Scan for the cell matching the given text and deliver its [x, y] coordinate at center. 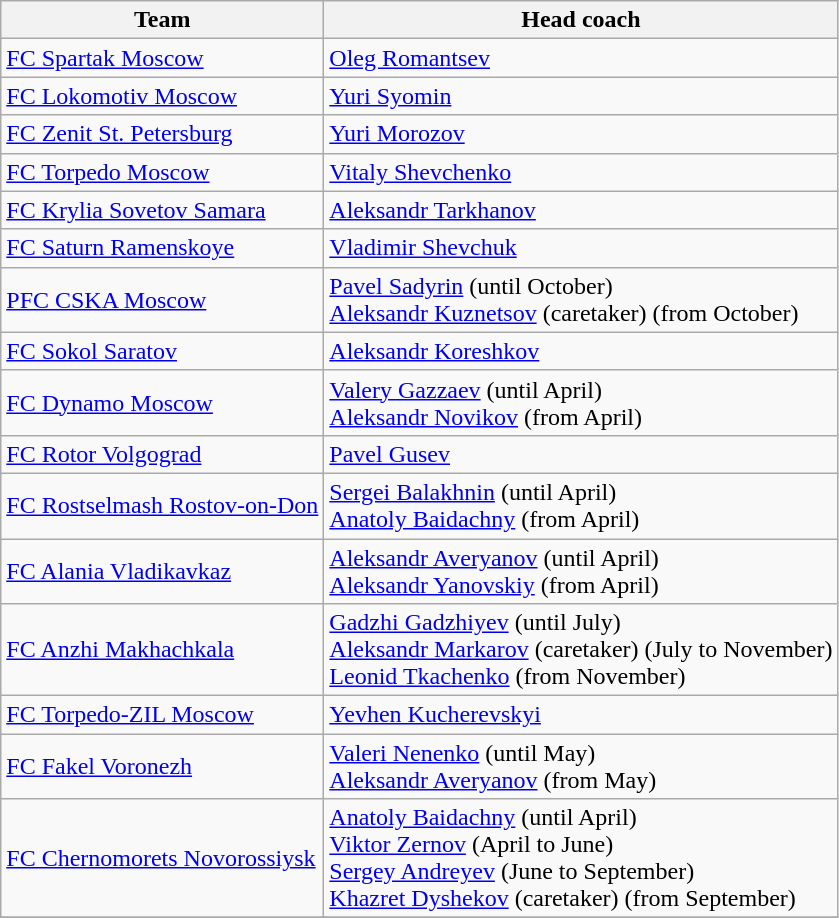
Gadzhi Gadzhiyev (until July)Aleksandr Markarov (caretaker) (July to November)Leonid Tkachenko (from November) [581, 650]
Aleksandr Averyanov (until April)Aleksandr Yanovskiy (from April) [581, 570]
Team [162, 20]
FC Krylia Sovetov Samara [162, 210]
Valeri Nenenko (until May)Aleksandr Averyanov (from May) [581, 766]
FC Rotor Volgograd [162, 454]
Yuri Syomin [581, 96]
FC Saturn Ramenskoye [162, 248]
Aleksandr Koreshkov [581, 351]
Yuri Morozov [581, 134]
Anatoly Baidachny (until April)Viktor Zernov (April to June)Sergey Andreyev (June to September)Khazret Dyshekov (caretaker) (from September) [581, 858]
FC Fakel Voronezh [162, 766]
FC Spartak Moscow [162, 58]
Oleg Romantsev [581, 58]
Pavel Sadyrin (until October)Aleksandr Kuznetsov (caretaker) (from October) [581, 300]
FC Zenit St. Petersburg [162, 134]
Vitaly Shevchenko [581, 172]
FC Lokomotiv Moscow [162, 96]
FC Chernomorets Novorossiysk [162, 858]
FC Alania Vladikavkaz [162, 570]
Valery Gazzaev (until April)Aleksandr Novikov (from April) [581, 402]
Pavel Gusev [581, 454]
Head coach [581, 20]
Sergei Balakhnin (until April)Anatoly Baidachny (from April) [581, 506]
Aleksandr Tarkhanov [581, 210]
Vladimir Shevchuk [581, 248]
FC Rostselmash Rostov-on-Don [162, 506]
Yevhen Kucherevskyi [581, 715]
FC Sokol Saratov [162, 351]
FC Torpedo Moscow [162, 172]
FC Torpedo-ZIL Moscow [162, 715]
FC Anzhi Makhachkala [162, 650]
PFC CSKA Moscow [162, 300]
FC Dynamo Moscow [162, 402]
